Find where the given text appears and provide that cell's center as [X, Y] coordinate. 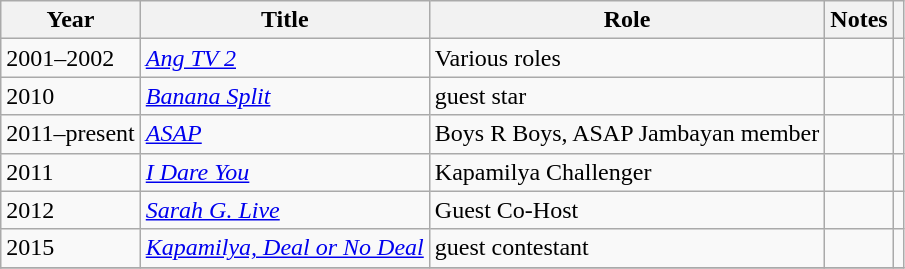
ASAP [284, 134]
Role [627, 20]
2010 [70, 96]
2011–present [70, 134]
2011 [70, 172]
guest star [627, 96]
Guest Co-Host [627, 210]
Ang TV 2 [284, 58]
2015 [70, 248]
Kapamilya Challenger [627, 172]
Various roles [627, 58]
2012 [70, 210]
Notes [859, 20]
Title [284, 20]
I Dare You [284, 172]
Boys R Boys, ASAP Jambayan member [627, 134]
2001–2002 [70, 58]
guest contestant [627, 248]
Kapamilya, Deal or No Deal [284, 248]
Banana Split [284, 96]
Year [70, 20]
Sarah G. Live [284, 210]
